Extract the [X, Y] coordinate from the center of the cell holding the provided text.  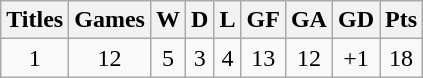
L [228, 20]
1 [35, 58]
4 [228, 58]
18 [402, 58]
+1 [356, 58]
Games [110, 20]
5 [168, 58]
W [168, 20]
3 [200, 58]
Pts [402, 20]
D [200, 20]
GF [263, 20]
13 [263, 58]
GA [308, 20]
Titles [35, 20]
GD [356, 20]
